Return the (X, Y) coordinate for the center point of the cell that contains the specified text.  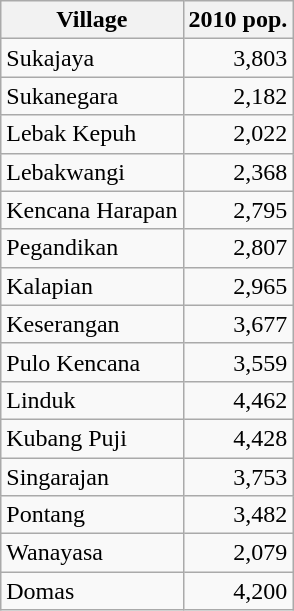
2,022 (238, 134)
2,079 (238, 553)
Domas (92, 591)
Pulo Kencana (92, 362)
Keserangan (92, 324)
3,482 (238, 515)
Sukajaya (92, 58)
2,965 (238, 286)
Lebak Kepuh (92, 134)
4,200 (238, 591)
4,462 (238, 400)
3,677 (238, 324)
3,753 (238, 477)
4,428 (238, 438)
Singarajan (92, 477)
Pontang (92, 515)
Kalapian (92, 286)
2,182 (238, 96)
2,795 (238, 210)
2010 pop. (238, 20)
Kubang Puji (92, 438)
2,807 (238, 248)
Sukanegara (92, 96)
2,368 (238, 172)
Pegandikan (92, 248)
3,803 (238, 58)
Lebakwangi (92, 172)
Linduk (92, 400)
Kencana Harapan (92, 210)
Wanayasa (92, 553)
3,559 (238, 362)
Village (92, 20)
